For the text-containing cell, return its midpoint in [x, y] coordinate format. 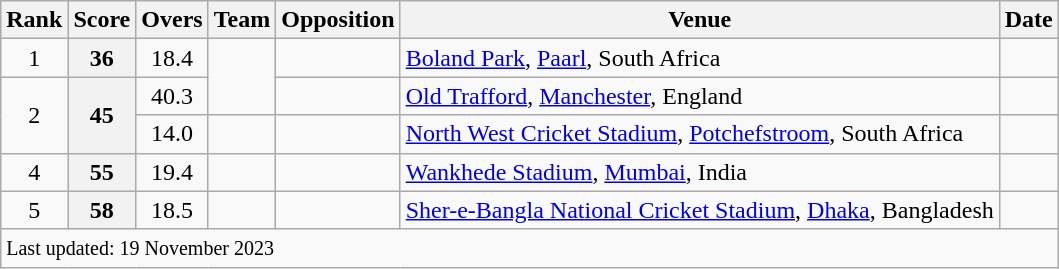
19.4 [172, 172]
1 [34, 58]
North West Cricket Stadium, Potchefstroom, South Africa [700, 134]
18.4 [172, 58]
Sher-e-Bangla National Cricket Stadium, Dhaka, Bangladesh [700, 210]
Date [1028, 20]
36 [102, 58]
Wankhede Stadium, Mumbai, India [700, 172]
55 [102, 172]
2 [34, 115]
Venue [700, 20]
14.0 [172, 134]
58 [102, 210]
40.3 [172, 96]
Score [102, 20]
Rank [34, 20]
Overs [172, 20]
Last updated: 19 November 2023 [530, 248]
5 [34, 210]
Old Trafford, Manchester, England [700, 96]
Opposition [338, 20]
4 [34, 172]
Team [242, 20]
45 [102, 115]
Boland Park, Paarl, South Africa [700, 58]
18.5 [172, 210]
